From the cell containing the given text, extract its center point as [x, y] coordinate. 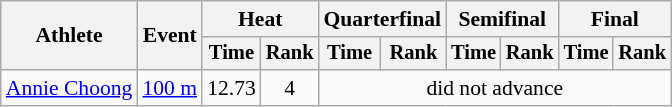
Final [615, 19]
12.73 [232, 88]
Quarterfinal [382, 19]
Athlete [70, 36]
Annie Choong [70, 88]
4 [290, 88]
did not advance [494, 88]
Event [170, 36]
Heat [260, 19]
100 m [170, 88]
Semifinal [502, 19]
